Extract the [X, Y] coordinate from the center of the cell holding the provided text.  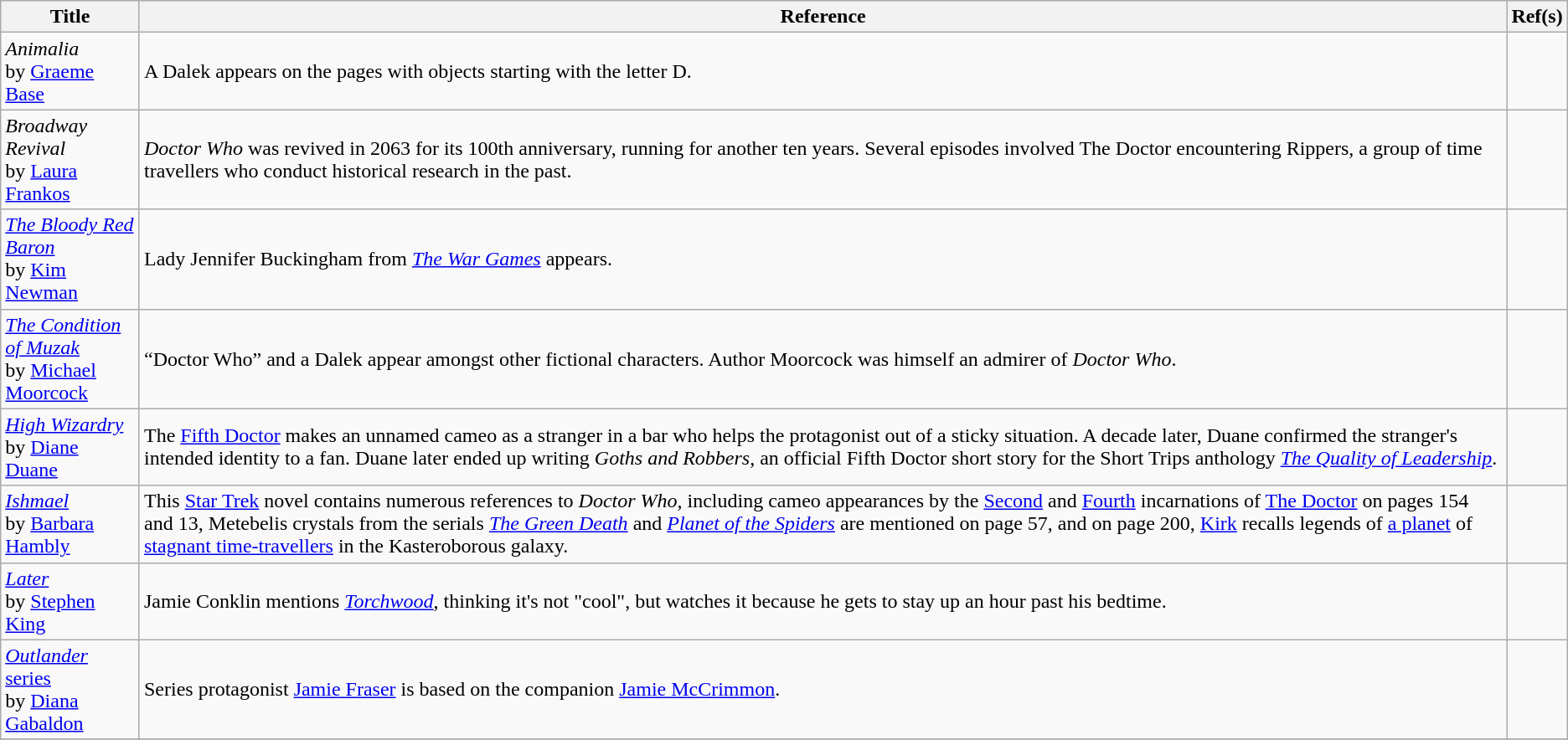
Laterby Stephen King [70, 601]
The Condition of Muzakby Michael Moorcock [70, 358]
High Wizardryby Diane Duane [70, 447]
The Bloody Red Baronby Kim Newman [70, 260]
Reference [823, 17]
Title [70, 17]
A Dalek appears on the pages with objects starting with the letter D. [823, 71]
Series protagonist Jamie Fraser is based on the companion Jamie McCrimmon. [823, 690]
Outlander seriesby Diana Gabaldon [70, 690]
Ref(s) [1537, 17]
Lady Jennifer Buckingham from The War Games appears. [823, 260]
“Doctor Who” and a Dalek appear amongst other fictional characters. Author Moorcock was himself an admirer of Doctor Who. [823, 358]
Broadway Revivalby Laura Frankos [70, 159]
Animaliaby Graeme Base [70, 71]
Ishmaelby Barbara Hambly [70, 524]
Jamie Conklin mentions Torchwood, thinking it's not "cool", but watches it because he gets to stay up an hour past his bedtime. [823, 601]
